Determine the (x, y) coordinate at the center of the cell enclosing the given text.  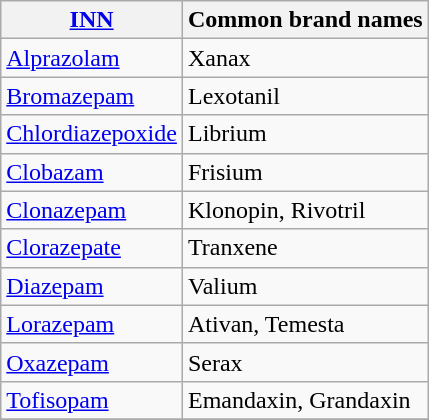
Klonopin, Rivotril (305, 210)
Diazepam (92, 286)
Clonazepam (92, 210)
Alprazolam (92, 58)
Librium (305, 134)
Common brand names (305, 20)
Serax (305, 362)
Bromazepam (92, 96)
Xanax (305, 58)
Clobazam (92, 172)
Oxazepam (92, 362)
Lorazepam (92, 324)
Frisium (305, 172)
Chlordiazepoxide (92, 134)
Valium (305, 286)
Ativan, Temesta (305, 324)
Clorazepate (92, 248)
Tofisopam (92, 400)
Tranxene (305, 248)
INN (92, 20)
Lexotanil (305, 96)
Emandaxin, Grandaxin (305, 400)
